Search for the cell housing the specified text and yield its (x, y) center coordinate. 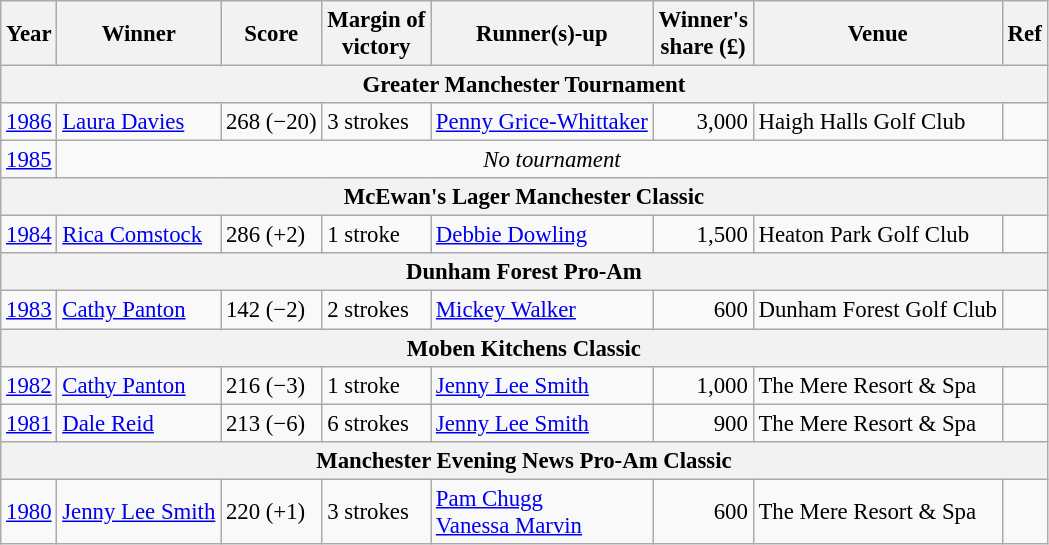
Penny Grice-Whittaker (542, 122)
1986 (29, 122)
Dunham Forest Pro-Am (524, 273)
Venue (878, 34)
Haigh Halls Golf Club (878, 122)
Rica Comstock (139, 235)
Year (29, 34)
6 strokes (376, 423)
1980 (29, 512)
Dale Reid (139, 423)
Heaton Park Golf Club (878, 235)
Ref (1024, 34)
1982 (29, 385)
Laura Davies (139, 122)
1,000 (703, 385)
Greater Manchester Tournament (524, 85)
213 (−6) (272, 423)
1981 (29, 423)
Debbie Dowling (542, 235)
Winner (139, 34)
1985 (29, 160)
No tournament (552, 160)
3,000 (703, 122)
Dunham Forest Golf Club (878, 310)
McEwan's Lager Manchester Classic (524, 197)
220 (+1) (272, 512)
216 (−3) (272, 385)
Winner'sshare (£) (703, 34)
1,500 (703, 235)
1984 (29, 235)
Pam Chugg Vanessa Marvin (542, 512)
Manchester Evening News Pro-Am Classic (524, 460)
1983 (29, 310)
286 (+2) (272, 235)
Runner(s)-up (542, 34)
142 (−2) (272, 310)
2 strokes (376, 310)
268 (−20) (272, 122)
Moben Kitchens Classic (524, 348)
900 (703, 423)
Mickey Walker (542, 310)
Score (272, 34)
Margin ofvictory (376, 34)
